Search for the cell housing the specified text and yield its (x, y) center coordinate. 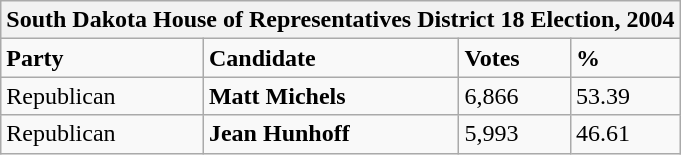
Candidate (331, 58)
53.39 (625, 96)
5,993 (514, 134)
% (625, 58)
46.61 (625, 134)
South Dakota House of Representatives District 18 Election, 2004 (340, 20)
Matt Michels (331, 96)
6,866 (514, 96)
Jean Hunhoff (331, 134)
Party (102, 58)
Votes (514, 58)
